Return [X, Y] of the center of cell containing provided text 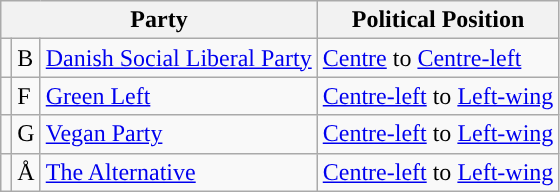
G [26, 134]
Vegan Party [178, 134]
The Alternative [178, 172]
Green Left [178, 96]
Centre to Centre-left [438, 58]
Political Position [438, 20]
F [26, 96]
Å [26, 172]
B [26, 58]
Danish Social Liberal Party [178, 58]
Party [159, 20]
